For the text-containing cell, return its midpoint in (X, Y) coordinate format. 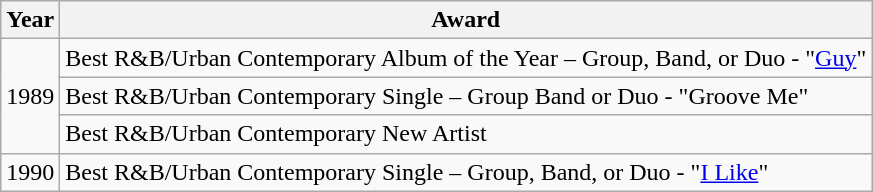
Award (466, 20)
1989 (30, 96)
Best R&B/Urban Contemporary Single – Group, Band, or Duo - "I Like" (466, 172)
Best R&B/Urban Contemporary Album of the Year – Group, Band, or Duo - "Guy" (466, 58)
1990 (30, 172)
Year (30, 20)
Best R&B/Urban Contemporary Single – Group Band or Duo - "Groove Me" (466, 96)
Best R&B/Urban Contemporary New Artist (466, 134)
